Extract the (X, Y) coordinate from the center of the cell holding the provided text.  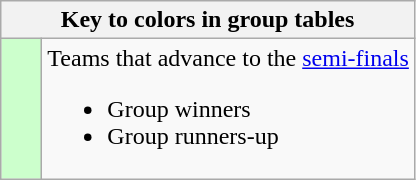
Key to colors in group tables (208, 20)
Teams that advance to the semi-finalsGroup winnersGroup runners-up (228, 109)
